For the text-containing cell, return its midpoint in (x, y) coordinate format. 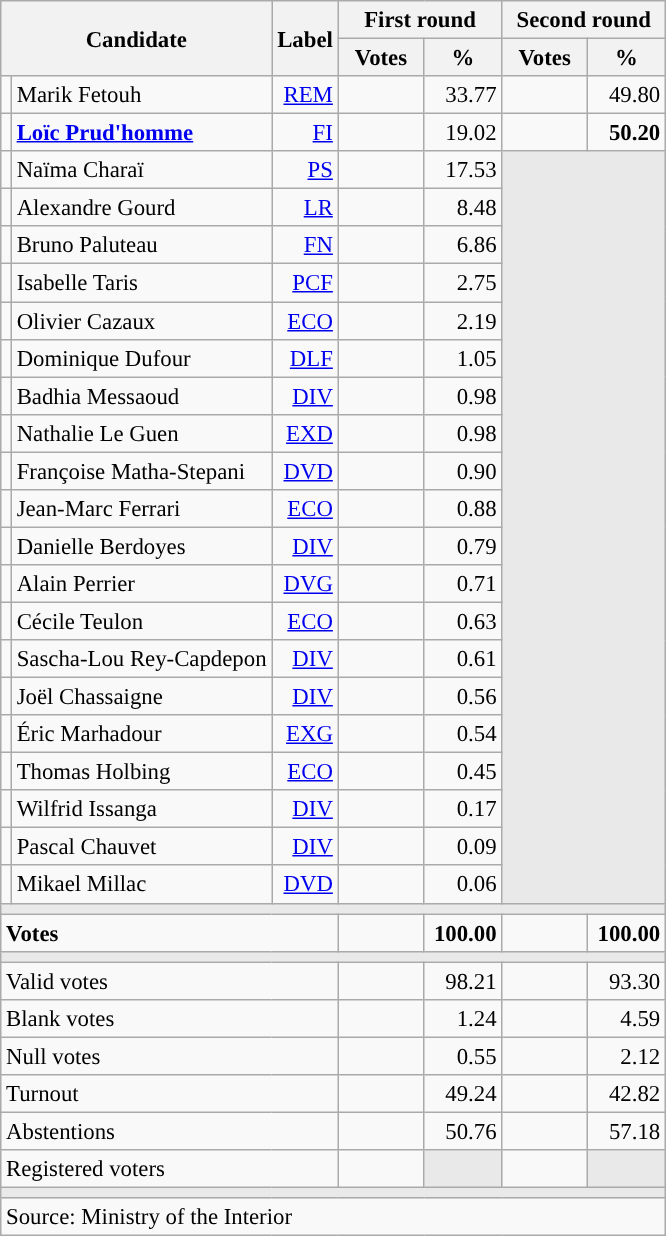
0.56 (463, 697)
93.30 (626, 981)
50.20 (626, 133)
EXG (305, 734)
Jean-Marc Ferrari (142, 509)
2.75 (463, 283)
1.24 (463, 1019)
49.80 (626, 95)
0.17 (463, 809)
Françoise Matha-Stepani (142, 471)
2.19 (463, 321)
0.61 (463, 659)
0.54 (463, 734)
0.79 (463, 546)
LR (305, 208)
17.53 (463, 170)
DVG (305, 584)
FI (305, 133)
0.63 (463, 621)
Pascal Chauvet (142, 847)
First round (420, 20)
Candidate (136, 38)
Badhia Messaoud (142, 396)
Dominique Dufour (142, 358)
0.09 (463, 847)
0.06 (463, 885)
0.45 (463, 772)
2.12 (626, 1056)
6.86 (463, 245)
EXD (305, 433)
0.71 (463, 584)
Isabelle Taris (142, 283)
Source: Ministry of the Interior (334, 1217)
33.77 (463, 95)
19.02 (463, 133)
Blank votes (170, 1019)
Alain Perrier (142, 584)
8.48 (463, 208)
4.59 (626, 1019)
Olivier Cazaux (142, 321)
Turnout (170, 1094)
Null votes (170, 1056)
0.88 (463, 509)
Thomas Holbing (142, 772)
57.18 (626, 1131)
Registered voters (170, 1169)
REM (305, 95)
Éric Marhadour (142, 734)
Abstentions (170, 1131)
Second round (584, 20)
Mikael Millac (142, 885)
0.90 (463, 471)
Sascha-Lou Rey-Capdepon (142, 659)
42.82 (626, 1094)
Bruno Paluteau (142, 245)
Valid votes (170, 981)
Marik Fetouh (142, 95)
Alexandre Gourd (142, 208)
Joël Chassaigne (142, 697)
Label (305, 38)
PCF (305, 283)
Cécile Teulon (142, 621)
49.24 (463, 1094)
PS (305, 170)
Wilfrid Issanga (142, 809)
FN (305, 245)
50.76 (463, 1131)
DLF (305, 358)
0.55 (463, 1056)
Nathalie Le Guen (142, 433)
Danielle Berdoyes (142, 546)
98.21 (463, 981)
Loïc Prud'homme (142, 133)
1.05 (463, 358)
Naïma Charaï (142, 170)
